Identify which cell holds the provided text, then report its [X, Y] central coordinate. 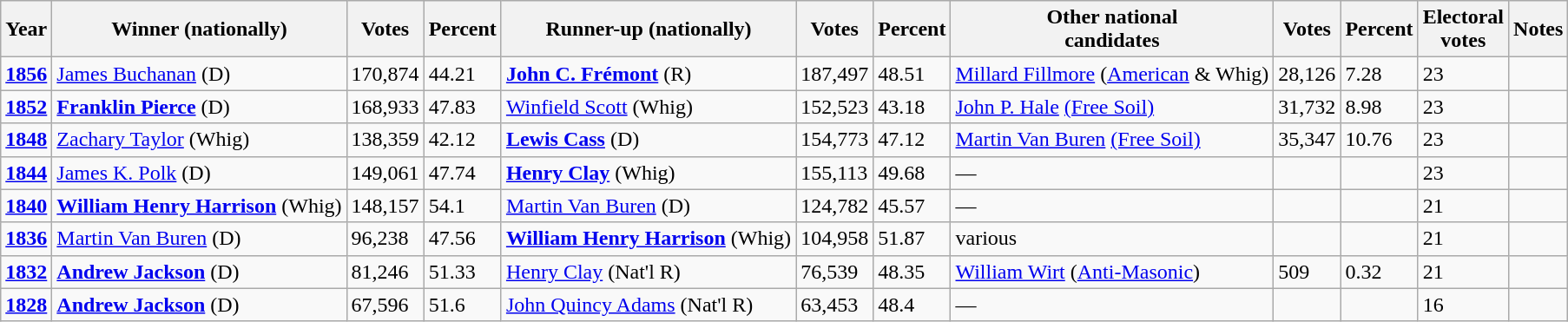
Henry Clay (Nat'l R) [648, 272]
Lewis Cass (D) [648, 140]
James Buchanan (D) [200, 74]
16 [1463, 305]
10.76 [1379, 140]
47.83 [462, 107]
1848 [26, 140]
William Wirt (Anti-Masonic) [1112, 272]
Henry Clay (Whig) [648, 173]
1840 [26, 206]
104,958 [835, 239]
Year [26, 30]
168,933 [385, 107]
81,246 [385, 272]
170,874 [385, 74]
John C. Frémont (R) [648, 74]
1844 [26, 173]
Millard Fillmore (American & Whig) [1112, 74]
47.12 [912, 140]
149,061 [385, 173]
1828 [26, 305]
Winfield Scott (Whig) [648, 107]
44.21 [462, 74]
Other nationalcandidates [1112, 30]
51.33 [462, 272]
152,523 [835, 107]
1832 [26, 272]
49.68 [912, 173]
54.1 [462, 206]
96,238 [385, 239]
Runner-up (nationally) [648, 30]
63,453 [835, 305]
7.28 [1379, 74]
48.35 [912, 272]
138,359 [385, 140]
51.87 [912, 239]
187,497 [835, 74]
35,347 [1308, 140]
155,113 [835, 173]
48.4 [912, 305]
1836 [26, 239]
124,782 [835, 206]
67,596 [385, 305]
51.6 [462, 305]
Electoralvotes [1463, 30]
76,539 [835, 272]
31,732 [1308, 107]
John P. Hale (Free Soil) [1112, 107]
45.57 [912, 206]
42.12 [462, 140]
47.74 [462, 173]
48.51 [912, 74]
154,773 [835, 140]
28,126 [1308, 74]
Zachary Taylor (Whig) [200, 140]
0.32 [1379, 272]
148,157 [385, 206]
8.98 [1379, 107]
Martin Van Buren (Free Soil) [1112, 140]
43.18 [912, 107]
Franklin Pierce (D) [200, 107]
James K. Polk (D) [200, 173]
1856 [26, 74]
47.56 [462, 239]
Notes [1538, 30]
John Quincy Adams (Nat'l R) [648, 305]
Winner (nationally) [200, 30]
1852 [26, 107]
509 [1308, 272]
various [1112, 239]
